Detect which cell encompasses the target text, then output its (x, y) center coordinate. 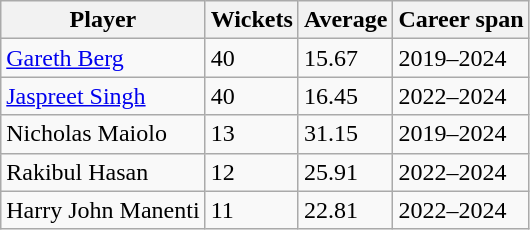
16.45 (346, 96)
Average (346, 20)
Rakibul Hasan (103, 172)
22.81 (346, 210)
13 (252, 134)
Harry John Manenti (103, 210)
31.15 (346, 134)
Jaspreet Singh (103, 96)
Gareth Berg (103, 58)
11 (252, 210)
12 (252, 172)
Wickets (252, 20)
25.91 (346, 172)
Nicholas Maiolo (103, 134)
Player (103, 20)
Career span (461, 20)
15.67 (346, 58)
